Extract the [x, y] coordinate from the center of the cell holding the provided text.  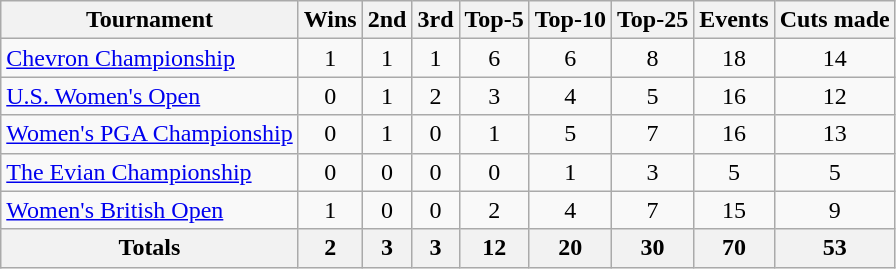
Events [734, 20]
3rd [436, 20]
2nd [387, 20]
14 [834, 58]
Chevron Championship [150, 58]
30 [652, 248]
Women's PGA Championship [150, 134]
8 [652, 58]
70 [734, 248]
53 [834, 248]
15 [734, 210]
Women's British Open [150, 210]
Cuts made [834, 20]
9 [834, 210]
U.S. Women's Open [150, 96]
Tournament [150, 20]
Top-25 [652, 20]
20 [570, 248]
18 [734, 58]
Totals [150, 248]
13 [834, 134]
Top-5 [494, 20]
Top-10 [570, 20]
Wins [330, 20]
The Evian Championship [150, 172]
